Return the [X, Y] coordinate for the center point of the cell that contains the specified text.  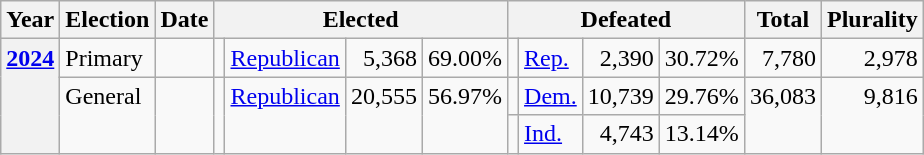
9,816 [872, 115]
36,083 [782, 115]
69.00% [464, 58]
2024 [30, 96]
29.76% [702, 96]
4,743 [620, 134]
30.72% [702, 58]
Elected [361, 20]
10,739 [620, 96]
Rep. [551, 58]
Total [782, 20]
Election [108, 20]
7,780 [782, 58]
Defeated [626, 20]
Year [30, 20]
2,390 [620, 58]
13.14% [702, 134]
2,978 [872, 58]
Primary [108, 58]
Ind. [551, 134]
Dem. [551, 96]
Plurality [872, 20]
56.97% [464, 115]
General [108, 115]
Date [184, 20]
20,555 [384, 115]
5,368 [384, 58]
